Extract the [X, Y] coordinate from the center of the cell holding the provided text.  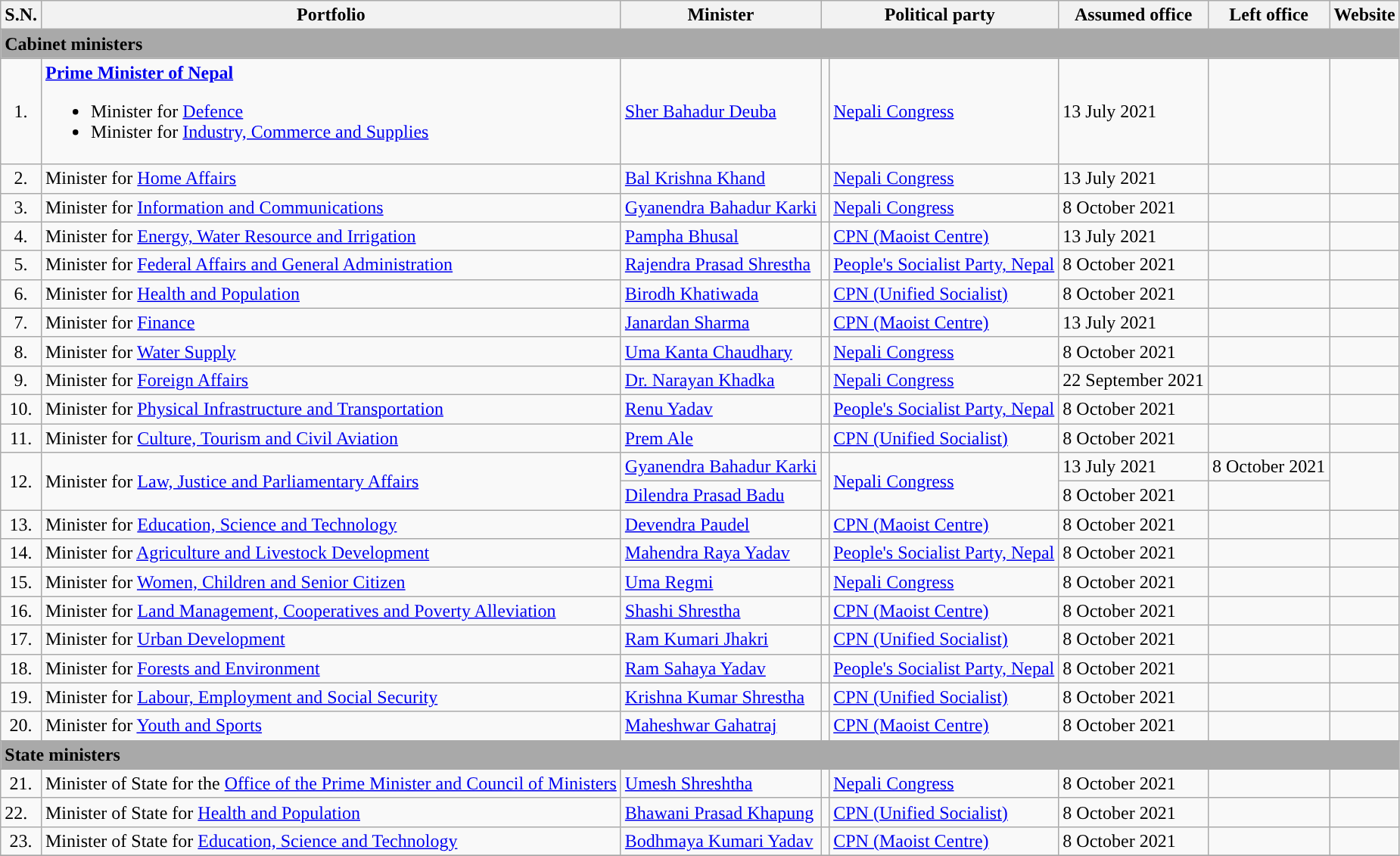
Minister for Culture, Tourism and Civil Aviation [331, 438]
Minister for Water Supply [331, 351]
Renu Yadav [720, 409]
Janardan Sharma [720, 322]
7. [21, 322]
2. [21, 179]
Minister for Youth and Sports [331, 726]
Minister for Foreign Affairs [331, 380]
Minister [720, 15]
Minister for Home Affairs [331, 179]
Birodh Khatiwada [720, 294]
11. [21, 438]
Rajendra Prasad Shrestha [720, 265]
15. [21, 582]
Bal Krishna Khand [720, 179]
Minister for Women, Children and Senior Citizen [331, 582]
Minister for Physical Infrastructure and Transportation [331, 409]
Dr. Narayan Khadka [720, 380]
9. [21, 380]
Minister for Finance [331, 322]
8. [21, 351]
22. [21, 812]
Minister of State for Education, Science and Technology [331, 841]
Pampha Bhusal [720, 236]
20. [21, 726]
13. [21, 524]
Minister for Urban Development [331, 640]
Ram Kumari Jhakri [720, 640]
Minister for Health and Population [331, 294]
16. [21, 611]
Mahendra Raya Yadav [720, 553]
18. [21, 668]
Prem Ale [720, 438]
Uma Kanta Chaudhary [720, 351]
Left office [1268, 15]
Dilendra Prasad Badu [720, 496]
3. [21, 207]
12. [21, 481]
4. [21, 236]
Website [1364, 15]
23. [21, 841]
Umesh Shreshtha [720, 783]
Minister for Forests and Environment [331, 668]
22 September 2021 [1134, 380]
6. [21, 294]
Minister for Agriculture and Livestock Development [331, 553]
21. [21, 783]
S.N. [21, 15]
Assumed office [1134, 15]
Minister for Land Management, Cooperatives and Poverty Alleviation [331, 611]
Minister of State for Health and Population [331, 812]
Sher Bahadur Deuba [720, 111]
5. [21, 265]
14. [21, 553]
Krishna Kumar Shrestha [720, 697]
Minister of State for the Office of the Prime Minister and Council of Ministers [331, 783]
Uma Regmi [720, 582]
17. [21, 640]
Minister for Labour, Employment and Social Security [331, 697]
Bodhmaya Kumari Yadav [720, 841]
10. [21, 409]
Minister for Education, Science and Technology [331, 524]
Bhawani Prasad Khapung [720, 812]
Minister for Federal Affairs and General Administration [331, 265]
Political party [940, 15]
Prime Minister of NepalMinister for DefenceMinister for Industry, Commerce and Supplies [331, 111]
Minister for Energy, Water Resource and Irrigation [331, 236]
Minister for Law, Justice and Parliamentary Affairs [331, 481]
Minister for Information and Communications [331, 207]
State ministers [700, 755]
1. [21, 111]
Ram Sahaya Yadav [720, 668]
Maheshwar Gahatraj [720, 726]
Shashi Shrestha [720, 611]
19. [21, 697]
Portfolio [331, 15]
Cabinet ministers [700, 44]
Devendra Paudel [720, 524]
